From the cell containing the given text, extract its center point as (X, Y) coordinate. 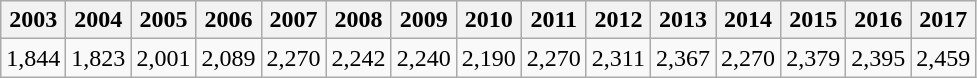
2,459 (944, 58)
2,395 (878, 58)
2017 (944, 20)
2004 (98, 20)
2,190 (488, 58)
2003 (34, 20)
2016 (878, 20)
2012 (618, 20)
2,001 (164, 58)
2007 (294, 20)
2,367 (682, 58)
2009 (424, 20)
2,379 (814, 58)
2006 (228, 20)
2014 (748, 20)
1,844 (34, 58)
2,240 (424, 58)
2005 (164, 20)
2011 (554, 20)
1,823 (98, 58)
2,311 (618, 58)
2015 (814, 20)
2013 (682, 20)
2010 (488, 20)
2,089 (228, 58)
2008 (358, 20)
2,242 (358, 58)
